Extract the (x, y) coordinate from the center of the cell holding the provided text.  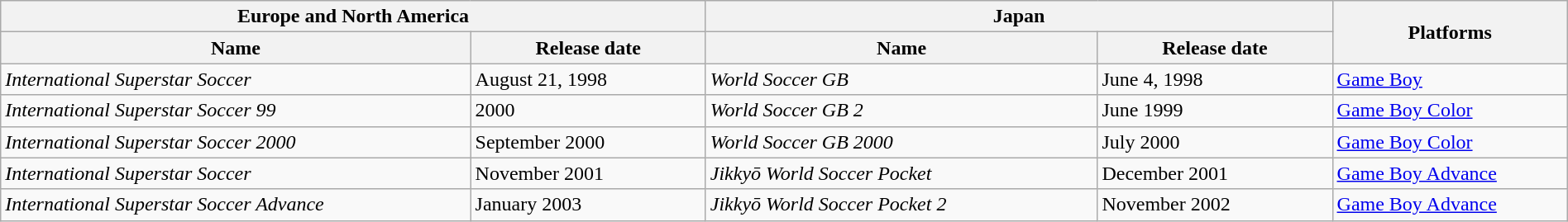
World Soccer GB (901, 79)
Europe and North America (353, 17)
November 2001 (588, 173)
December 2001 (1215, 173)
International Superstar Soccer 99 (236, 111)
International Superstar Soccer 2000 (236, 142)
Jikkyō World Soccer Pocket (901, 173)
June 4, 1998 (1215, 79)
Platforms (1450, 32)
September 2000 (588, 142)
January 2003 (588, 205)
International Superstar Soccer Advance (236, 205)
Japan (1019, 17)
Jikkyō World Soccer Pocket 2 (901, 205)
August 21, 1998 (588, 79)
July 2000 (1215, 142)
June 1999 (1215, 111)
2000 (588, 111)
World Soccer GB 2000 (901, 142)
World Soccer GB 2 (901, 111)
Game Boy (1450, 79)
November 2002 (1215, 205)
